Determine the [x, y] coordinate at the center of the cell enclosing the given text.  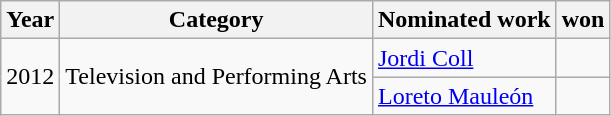
won [583, 20]
Television and Performing Arts [216, 77]
Year [30, 20]
Category [216, 20]
2012 [30, 77]
Nominated work [464, 20]
Loreto Mauleón [464, 96]
Jordi Coll [464, 58]
